Find where the given text appears and provide that cell's center as [x, y] coordinate. 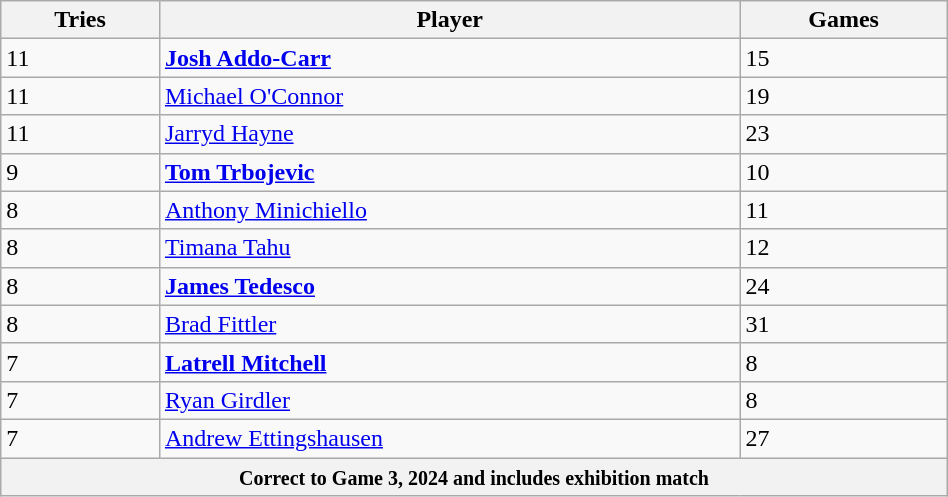
31 [844, 324]
24 [844, 286]
Anthony Minichiello [450, 210]
Ryan Girdler [450, 400]
27 [844, 438]
Jarryd Hayne [450, 134]
10 [844, 172]
Brad Fittler [450, 324]
15 [844, 58]
Timana Tahu [450, 248]
9 [80, 172]
Andrew Ettingshausen [450, 438]
12 [844, 248]
James Tedesco [450, 286]
Correct to Game 3, 2024 and includes exhibition match [474, 477]
Latrell Mitchell [450, 362]
Games [844, 20]
Player [450, 20]
Tom Trbojevic [450, 172]
23 [844, 134]
Tries [80, 20]
19 [844, 96]
Josh Addo-Carr [450, 58]
Michael O'Connor [450, 96]
